Identify which cell holds the provided text, then report its [x, y] central coordinate. 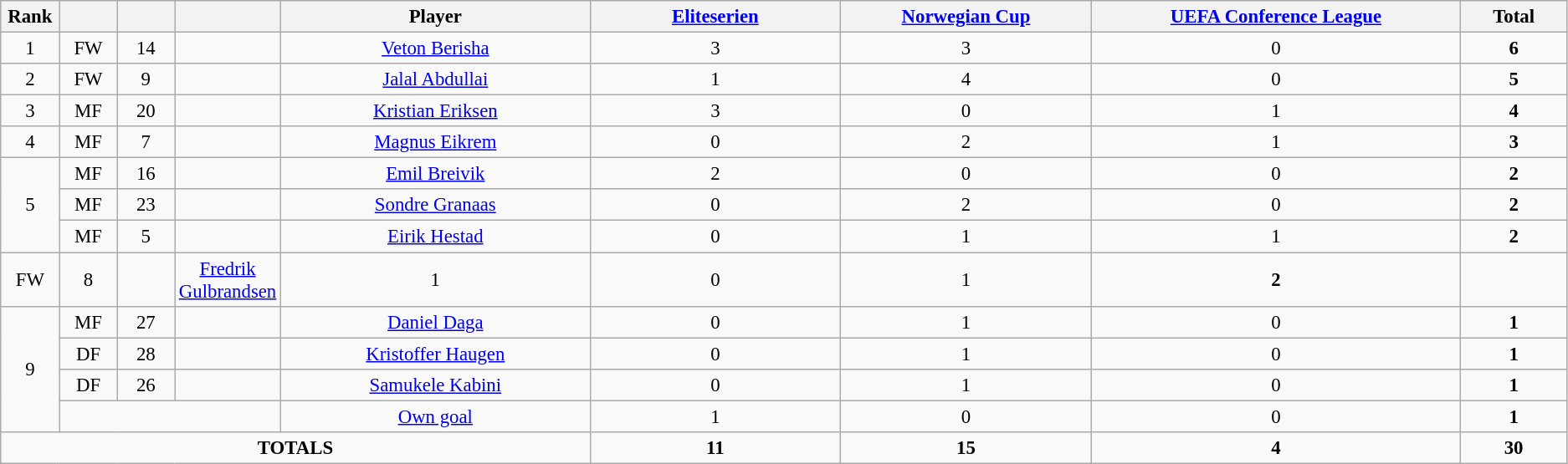
UEFA Conference League [1275, 17]
27 [146, 322]
30 [1514, 448]
Sondre Granaas [436, 205]
20 [146, 111]
Norwegian Cup [966, 17]
28 [146, 354]
Fredrik Gulbrandsen [228, 279]
Rank [30, 17]
Eirik Hestad [436, 237]
Total [1514, 17]
15 [966, 448]
Daniel Daga [436, 322]
16 [146, 174]
Kristoffer Haugen [436, 354]
7 [146, 142]
Magnus Eikrem [436, 142]
Veton Berisha [436, 48]
26 [146, 385]
TOTALS [295, 448]
11 [715, 448]
Jalal Abdullai [436, 79]
6 [1514, 48]
8 [89, 279]
Kristian Eriksen [436, 111]
14 [146, 48]
Samukele Kabini [436, 385]
Eliteserien [715, 17]
Own goal [436, 416]
Player [436, 17]
23 [146, 205]
Emil Breivik [436, 174]
